Detect which cell encompasses the target text, then output its [X, Y] center coordinate. 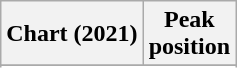
Chart (2021) [72, 34]
Peakposition [189, 34]
